Capture the cell that displays the provided text and extract its (x, y) central coordinate. 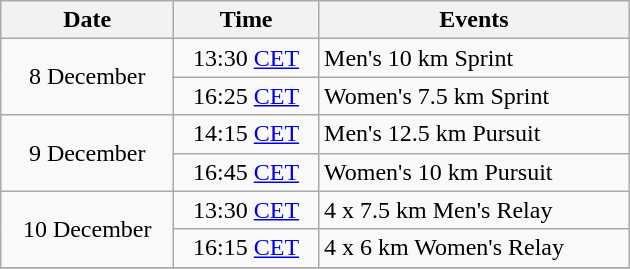
Time (246, 20)
Men's 12.5 km Pursuit (474, 134)
Women's 7.5 km Sprint (474, 96)
16:45 CET (246, 172)
14:15 CET (246, 134)
Men's 10 km Sprint (474, 58)
8 December (88, 77)
4 x 7.5 km Men's Relay (474, 210)
Date (88, 20)
16:25 CET (246, 96)
16:15 CET (246, 248)
4 x 6 km Women's Relay (474, 248)
10 December (88, 229)
Women's 10 km Pursuit (474, 172)
9 December (88, 153)
Events (474, 20)
